Identify which cell holds the provided text, then report its [x, y] central coordinate. 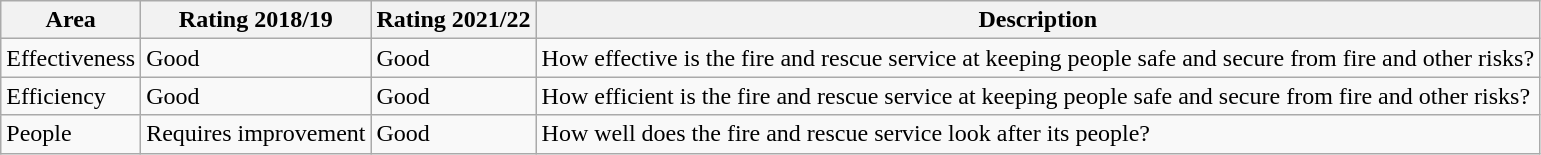
How well does the fire and rescue service look after its people? [1038, 134]
Effectiveness [71, 58]
Efficiency [71, 96]
Rating 2021/22 [454, 20]
Rating 2018/19 [256, 20]
People [71, 134]
Requires improvement [256, 134]
Description [1038, 20]
How efficient is the fire and rescue service at keeping people safe and secure from fire and other risks? [1038, 96]
How effective is the fire and rescue service at keeping people safe and secure from fire and other risks? [1038, 58]
Area [71, 20]
